For the text-containing cell, return its midpoint in [x, y] coordinate format. 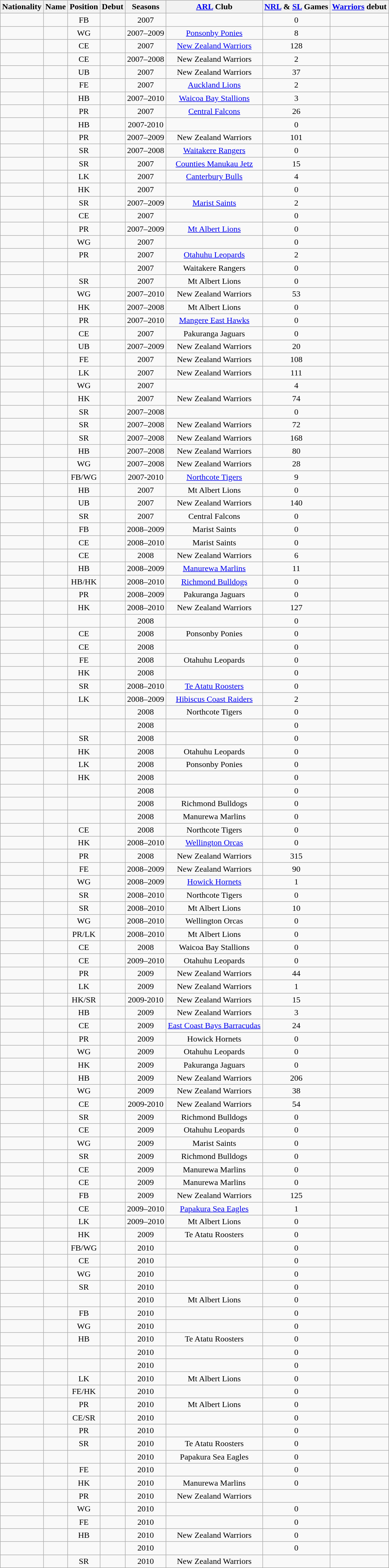
Nationality [22, 7]
54 [296, 1104]
53 [296, 294]
10 [296, 908]
Counties Manukau Jetz [214, 164]
26 [296, 111]
80 [296, 451]
East Coast Bays Barracudas [214, 1026]
8 [296, 33]
72 [296, 425]
HK/SR [84, 1000]
6 [296, 555]
Debut [113, 7]
315 [296, 856]
Hibiscus Coast Raiders [214, 699]
168 [296, 438]
Position [84, 7]
206 [296, 1078]
9 [296, 477]
Warriors debut [359, 7]
24 [296, 1026]
140 [296, 503]
CE/SR [84, 1418]
128 [296, 46]
125 [296, 1195]
11 [296, 568]
Name [56, 7]
ARL Club [214, 7]
108 [296, 359]
FE/HK [84, 1391]
PR/LK [84, 934]
20 [296, 346]
44 [296, 973]
Canterbury Bulls [214, 177]
Auckland Lions [214, 85]
101 [296, 137]
28 [296, 464]
NRL & SL Games [296, 7]
111 [296, 372]
37 [296, 72]
74 [296, 399]
HB/HK [84, 582]
90 [296, 869]
38 [296, 1091]
127 [296, 608]
Mangere East Hawks [214, 320]
Seasons [145, 7]
